Identify which cell holds the provided text, then report its (x, y) central coordinate. 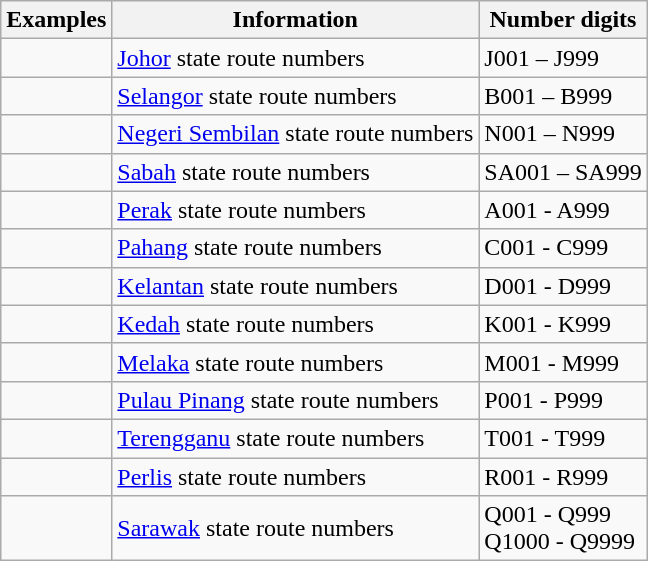
Kedah state route numbers (296, 324)
Terengganu state route numbers (296, 438)
Selangor state route numbers (296, 96)
Q001 - Q999Q1000 - Q9999 (563, 528)
Perlis state route numbers (296, 477)
C001 - C999 (563, 248)
Sabah state route numbers (296, 172)
Negeri Sembilan state route numbers (296, 134)
M001 - M999 (563, 362)
Information (296, 20)
Perak state route numbers (296, 210)
A001 - A999 (563, 210)
T001 - T999 (563, 438)
Number digits (563, 20)
SA001 – SA999 (563, 172)
N001 – N999 (563, 134)
Melaka state route numbers (296, 362)
D001 - D999 (563, 286)
P001 - P999 (563, 400)
Pulau Pinang state route numbers (296, 400)
R001 - R999 (563, 477)
Sarawak state route numbers (296, 528)
Johor state route numbers (296, 58)
K001 - K999 (563, 324)
Examples (56, 20)
Pahang state route numbers (296, 248)
B001 – B999 (563, 96)
J001 – J999 (563, 58)
Kelantan state route numbers (296, 286)
